Locate the cell with the specified text and output its [X, Y] center coordinate. 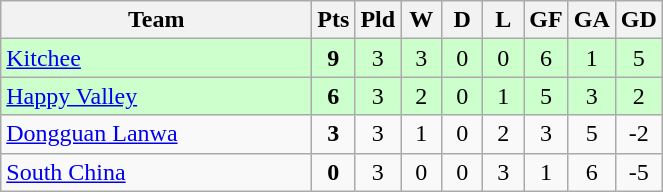
Pld [378, 20]
Dongguan Lanwa [156, 134]
Team [156, 20]
9 [334, 58]
GF [546, 20]
W [422, 20]
Pts [334, 20]
-5 [638, 172]
Happy Valley [156, 96]
GA [592, 20]
-2 [638, 134]
GD [638, 20]
Kitchee [156, 58]
D [462, 20]
L [504, 20]
South China [156, 172]
